For the text-containing cell, return its midpoint in [X, Y] coordinate format. 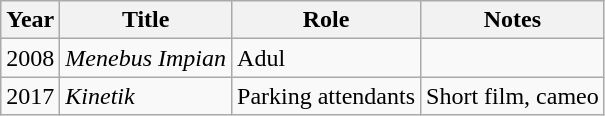
Title [146, 20]
Parking attendants [326, 96]
2017 [30, 96]
Adul [326, 58]
Menebus Impian [146, 58]
Role [326, 20]
Kinetik [146, 96]
Year [30, 20]
2008 [30, 58]
Short film, cameo [513, 96]
Notes [513, 20]
